From the cell containing the given text, extract its center point as (x, y) coordinate. 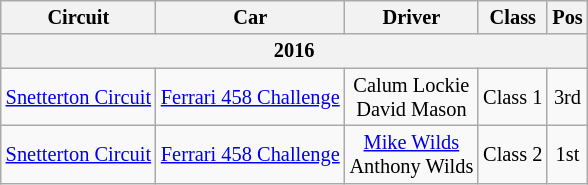
Circuit (78, 17)
Car (250, 17)
Class 1 (512, 97)
Calum Lockie David Mason (412, 97)
Pos (567, 17)
Class (512, 17)
Mike Wilds Anthony Wilds (412, 154)
Class 2 (512, 154)
2016 (294, 51)
3rd (567, 97)
1st (567, 154)
Driver (412, 17)
